Scan for the cell matching the given text and deliver its [X, Y] coordinate at center. 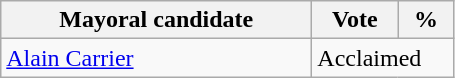
% [426, 20]
Alain Carrier [156, 58]
Vote [355, 20]
Mayoral candidate [156, 20]
Acclaimed [383, 58]
